Output the (x, y) coordinate of the center of the cell containing the given text.  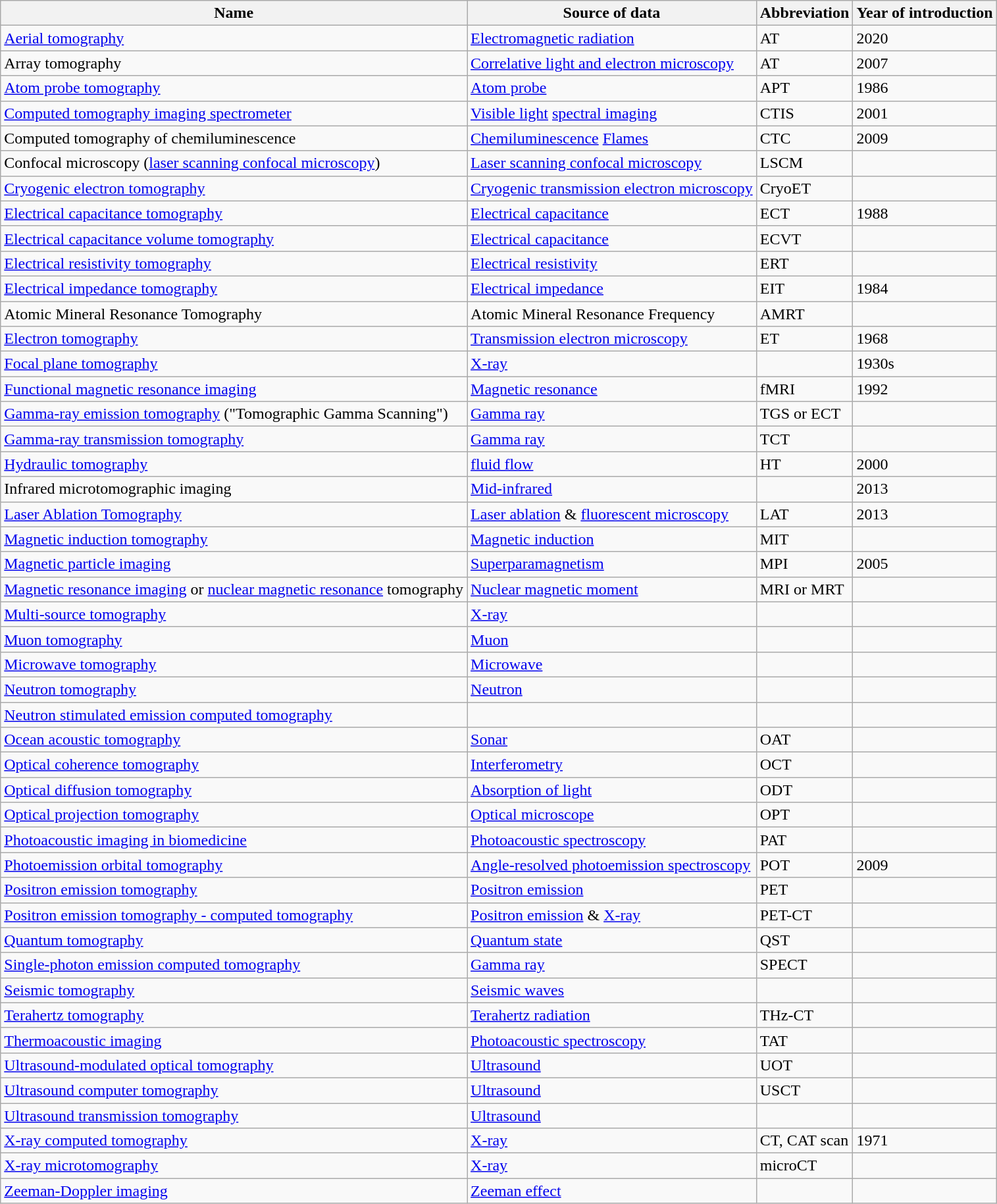
Microwave (612, 664)
Zeeman-Doppler imaging (234, 1191)
ERT (804, 263)
OPT (804, 815)
Visible light spectral imaging (612, 113)
Computed tomography of chemiluminescence (234, 138)
Electrical resistivity (612, 263)
Photoacoustic imaging in biomedicine (234, 840)
Absorption of light (612, 790)
Seismic tomography (234, 990)
Angle-resolved photoemission spectroscopy (612, 865)
Electrical capacitance tomography (234, 213)
Quantum state (612, 940)
PAT (804, 840)
Name (234, 13)
Ultrasound-modulated optical tomography (234, 1065)
Neutron (612, 689)
Magnetic induction (612, 539)
CTC (804, 138)
X-ray microtomography (234, 1166)
1930s (925, 364)
Abbreviation (804, 13)
Gamma-ray transmission tomography (234, 439)
Confocal microscopy (laser scanning confocal microscopy) (234, 163)
Hydraulic tomography (234, 464)
Year of introduction (925, 13)
TAT (804, 1040)
Seismic waves (612, 990)
Electron tomography (234, 339)
APT (804, 88)
Cryogenic transmission electron microscopy (612, 188)
Thermoacoustic imaging (234, 1040)
UOT (804, 1065)
1984 (925, 288)
Magnetic resonance (612, 389)
Laser scanning confocal microscopy (612, 163)
Ultrasound transmission tomography (234, 1116)
Source of data (612, 13)
LSCM (804, 163)
POT (804, 865)
Sonar (612, 740)
Electromagnetic radiation (612, 38)
Ocean acoustic tomography (234, 740)
Electrical impedance tomography (234, 288)
Atom probe (612, 88)
2005 (925, 564)
Atomic Mineral Resonance Frequency (612, 314)
TGS or ECT (804, 414)
Atomic Mineral Resonance Tomography (234, 314)
CTIS (804, 113)
Cryogenic electron tomography (234, 188)
AMRT (804, 314)
Terahertz radiation (612, 1015)
QST (804, 940)
Interferometry (612, 765)
Correlative light and electron microscopy (612, 63)
SPECT (804, 965)
Functional magnetic resonance imaging (234, 389)
fluid flow (612, 464)
Positron emission tomography (234, 890)
1986 (925, 88)
Mid-infrared (612, 489)
Aerial tomography (234, 38)
Chemiluminescence Flames (612, 138)
Focal plane tomography (234, 364)
Superparamagnetism (612, 564)
ECT (804, 213)
Laser ablation & fluorescent microscopy (612, 514)
Muon (612, 639)
Optical coherence tomography (234, 765)
2001 (925, 113)
1968 (925, 339)
Array tomography (234, 63)
USCT (804, 1090)
Positron emission tomography - computed tomography (234, 915)
Optical microscope (612, 815)
Electrical resistivity tomography (234, 263)
PET (804, 890)
Quantum tomography (234, 940)
Terahertz tomography (234, 1015)
Nuclear magnetic moment (612, 589)
Infrared microtomographic imaging (234, 489)
Magnetic induction tomography (234, 539)
Electrical capacitance volume tomography (234, 238)
1971 (925, 1141)
TCT (804, 439)
1992 (925, 389)
ET (804, 339)
Ultrasound computer tomography (234, 1090)
2020 (925, 38)
Positron emission & X-ray (612, 915)
THz-CT (804, 1015)
Positron emission (612, 890)
Single-photon emission computed tomography (234, 965)
Zeeman effect (612, 1191)
ODT (804, 790)
LAT (804, 514)
HT (804, 464)
microCT (804, 1166)
2007 (925, 63)
Optical projection tomography (234, 815)
Multi-source tomography (234, 614)
1988 (925, 213)
Transmission electron microscopy (612, 339)
Gamma-ray emission tomography ("Tomographic Gamma Scanning") (234, 414)
OAT (804, 740)
Electrical impedance (612, 288)
Magnetic resonance imaging or nuclear magnetic resonance tomography (234, 589)
2000 (925, 464)
MPI (804, 564)
Optical diffusion tomography (234, 790)
X-ray computed tomography (234, 1141)
MIT (804, 539)
PET-CT (804, 915)
Computed tomography imaging spectrometer (234, 113)
EIT (804, 288)
Atom probe tomography (234, 88)
CryoET (804, 188)
Muon tomography (234, 639)
ECVT (804, 238)
fMRI (804, 389)
OCT (804, 765)
CT, CAT scan (804, 1141)
Neutron tomography (234, 689)
MRI or MRT (804, 589)
Microwave tomography (234, 664)
Photoemission orbital tomography (234, 865)
Laser Ablation Tomography (234, 514)
Magnetic particle imaging (234, 564)
Neutron stimulated emission computed tomography (234, 714)
